Detect which cell encompasses the target text, then output its (x, y) center coordinate. 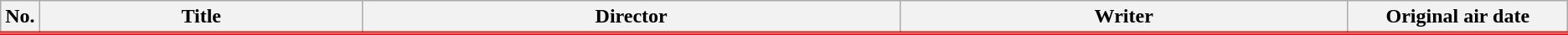
No. (20, 17)
Writer (1124, 17)
Title (201, 17)
Director (632, 17)
Original air date (1457, 17)
